Return (x, y) of the center of cell containing provided text 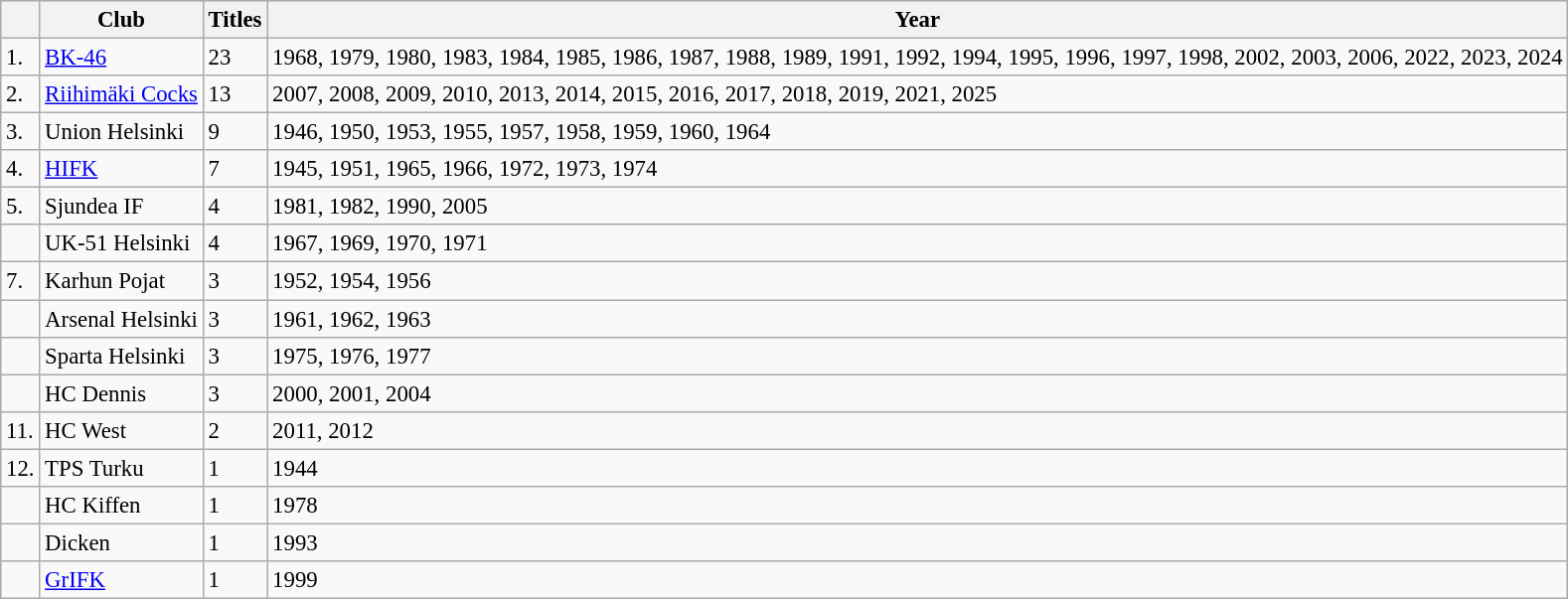
Sparta Helsinki (121, 356)
HIFK (121, 169)
1975, 1976, 1977 (918, 356)
HC West (121, 430)
1978 (918, 506)
1961, 1962, 1963 (918, 319)
1945, 1951, 1965, 1966, 1972, 1973, 1974 (918, 169)
13 (235, 94)
Year (918, 20)
GrIFK (121, 580)
Sjundea IF (121, 207)
1952, 1954, 1956 (918, 281)
Riihimäki Cocks (121, 94)
9 (235, 132)
1981, 1982, 1990, 2005 (918, 207)
Titles (235, 20)
HC Kiffen (121, 506)
1999 (918, 580)
2007, 2008, 2009, 2010, 2013, 2014, 2015, 2016, 2017, 2018, 2019, 2021, 2025 (918, 94)
UK-51 Helsinki (121, 243)
5. (20, 207)
1968, 1979, 1980, 1983, 1984, 1985, 1986, 1987, 1988, 1989, 1991, 1992, 1994, 1995, 1996, 1997, 1998, 2002, 2003, 2006, 2022, 2023, 2024 (918, 58)
1. (20, 58)
Union Helsinki (121, 132)
3. (20, 132)
Club (121, 20)
2011, 2012 (918, 430)
2. (20, 94)
1946, 1950, 1953, 1955, 1957, 1958, 1959, 1960, 1964 (918, 132)
7 (235, 169)
2 (235, 430)
11. (20, 430)
2000, 2001, 2004 (918, 393)
23 (235, 58)
1944 (918, 468)
1993 (918, 542)
12. (20, 468)
4. (20, 169)
HC Dennis (121, 393)
Karhun Pojat (121, 281)
1967, 1969, 1970, 1971 (918, 243)
Dicken (121, 542)
Arsenal Helsinki (121, 319)
TPS Turku (121, 468)
7. (20, 281)
BK-46 (121, 58)
